Detect which cell encompasses the target text, then output its [x, y] center coordinate. 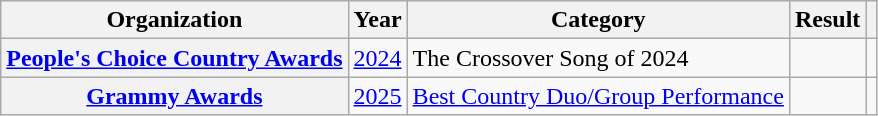
Result [827, 20]
Best Country Duo/Group Performance [598, 96]
Grammy Awards [174, 96]
Category [598, 20]
2024 [378, 58]
2025 [378, 96]
Year [378, 20]
People's Choice Country Awards [174, 58]
Organization [174, 20]
The Crossover Song of 2024 [598, 58]
